Output the (X, Y) coordinate of the center of the cell containing the given text.  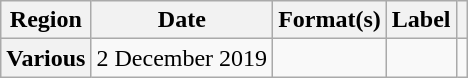
Date (182, 20)
2 December 2019 (182, 58)
Label (421, 20)
Region (46, 20)
Various (46, 58)
Format(s) (330, 20)
